Return (X, Y) of the center of cell containing provided text 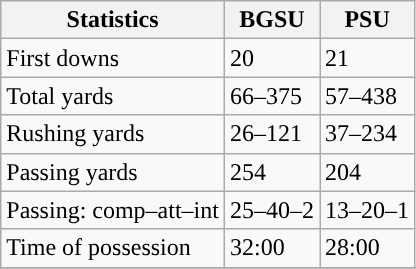
28:00 (368, 248)
254 (272, 172)
32:00 (272, 248)
25–40–2 (272, 210)
26–121 (272, 134)
Passing: comp–att–int (113, 210)
66–375 (272, 96)
First downs (113, 58)
37–234 (368, 134)
Statistics (113, 20)
204 (368, 172)
PSU (368, 20)
Rushing yards (113, 134)
21 (368, 58)
13–20–1 (368, 210)
Passing yards (113, 172)
20 (272, 58)
Total yards (113, 96)
57–438 (368, 96)
BGSU (272, 20)
Time of possession (113, 248)
